Locate the cell with the specified text and output its [X, Y] center coordinate. 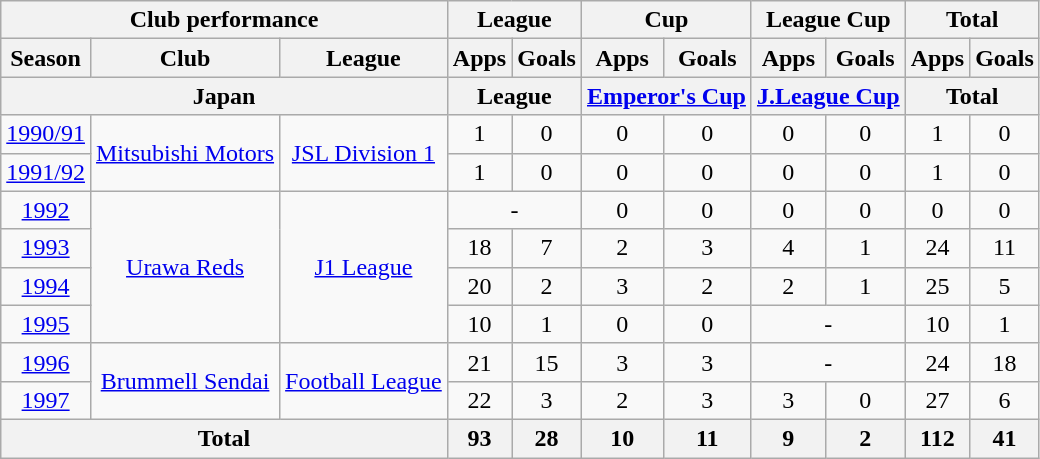
4 [788, 248]
112 [937, 438]
6 [1005, 400]
Urawa Reds [184, 267]
21 [479, 362]
Brummell Sendai [184, 381]
Mitsubishi Motors [184, 153]
25 [937, 286]
1995 [46, 324]
15 [547, 362]
1990/91 [46, 134]
League Cup [828, 20]
9 [788, 438]
1996 [46, 362]
Club performance [224, 20]
20 [479, 286]
27 [937, 400]
Cup [666, 20]
5 [1005, 286]
22 [479, 400]
1992 [46, 210]
Club [184, 58]
Season [46, 58]
J.League Cup [828, 96]
93 [479, 438]
J1 League [364, 267]
1997 [46, 400]
1991/92 [46, 172]
28 [547, 438]
1993 [46, 248]
Emperor's Cup [666, 96]
41 [1005, 438]
7 [547, 248]
Football League [364, 381]
JSL Division 1 [364, 153]
1994 [46, 286]
Japan [224, 96]
